Capture the cell that displays the provided text and extract its [x, y] central coordinate. 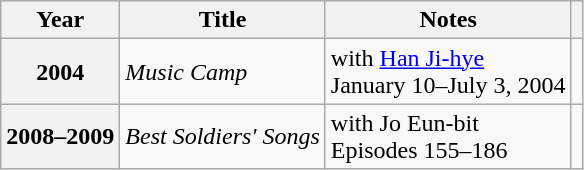
with Han Ji-hyeJanuary 10–July 3, 2004 [448, 72]
Best Soldiers' Songs [223, 136]
with Jo Eun-bitEpisodes 155–186 [448, 136]
Year [60, 20]
2008–2009 [60, 136]
Music Camp [223, 72]
Notes [448, 20]
2004 [60, 72]
Title [223, 20]
